Locate the cell with the specified text and output its (x, y) center coordinate. 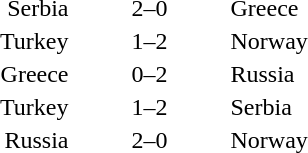
0–2 (150, 74)
